Capture the cell that displays the provided text and extract its [X, Y] central coordinate. 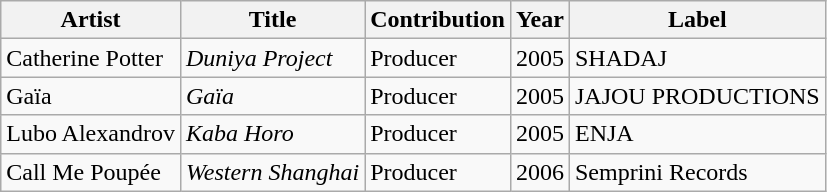
Western Shanghai [272, 172]
Catherine Potter [91, 58]
SHADAJ [697, 58]
Lubo Alexandrov [91, 134]
Artist [91, 20]
ENJA [697, 134]
Call Me Poupée [91, 172]
Kaba Horo [272, 134]
Duniya Project [272, 58]
2006 [540, 172]
JAJOU PRODUCTIONS [697, 96]
Contribution [438, 20]
Label [697, 20]
Year [540, 20]
Semprini Records [697, 172]
Title [272, 20]
